Provide the (x, y) coordinate of the cell's center where the given text is located.  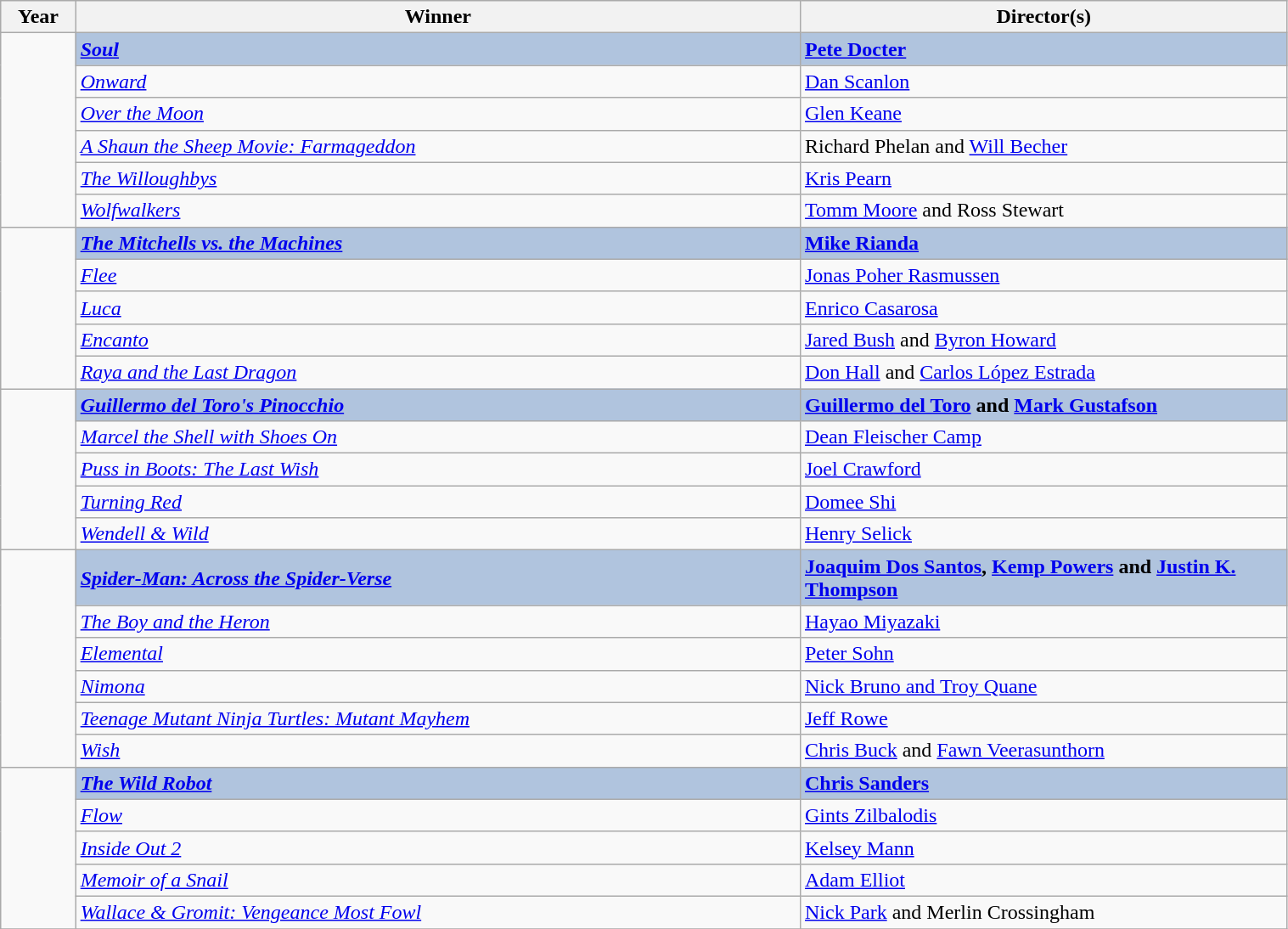
Guillermo del Toro and Mark Gustafson (1043, 405)
The Willoughbys (438, 178)
Flee (438, 275)
Nimona (438, 686)
Kelsey Mann (1043, 847)
Jared Bush and Byron Howard (1043, 340)
Chris Sanders (1043, 783)
Domee Shi (1043, 502)
Pete Docter (1043, 49)
Year (38, 17)
Gints Zilbalodis (1043, 815)
Memoir of a Snail (438, 880)
Glen Keane (1043, 114)
Nick Bruno and Troy Quane (1043, 686)
Winner (438, 17)
Henry Selick (1043, 534)
Mike Rianda (1043, 243)
Teenage Mutant Ninja Turtles: Mutant Mayhem (438, 718)
Inside Out 2 (438, 847)
The Boy and the Heron (438, 622)
A Shaun the Sheep Movie: Farmageddon (438, 146)
Jeff Rowe (1043, 718)
Spider-Man: Across the Spider-Verse (438, 577)
Adam Elliot (1043, 880)
The Mitchells vs. the Machines (438, 243)
Encanto (438, 340)
Turning Red (438, 502)
Wish (438, 751)
Joel Crawford (1043, 470)
Peter Sohn (1043, 654)
Richard Phelan and Will Becher (1043, 146)
Dan Scanlon (1043, 82)
The Wild Robot (438, 783)
Puss in Boots: The Last Wish (438, 470)
Don Hall and Carlos López Estrada (1043, 372)
Jonas Poher Rasmussen (1043, 275)
Hayao Miyazaki (1043, 622)
Kris Pearn (1043, 178)
Raya and the Last Dragon (438, 372)
Guillermo del Toro's Pinocchio (438, 405)
Marcel the Shell with Shoes On (438, 437)
Elemental (438, 654)
Over the Moon (438, 114)
Dean Fleischer Camp (1043, 437)
Tomm Moore and Ross Stewart (1043, 211)
Nick Park and Merlin Crossingham (1043, 912)
Flow (438, 815)
Onward (438, 82)
Enrico Casarosa (1043, 307)
Soul (438, 49)
Director(s) (1043, 17)
Wallace & Gromit: Vengeance Most Fowl (438, 912)
Joaquim Dos Santos, Kemp Powers and Justin K. Thompson (1043, 577)
Luca (438, 307)
Wendell & Wild (438, 534)
Chris Buck and Fawn Veerasunthorn (1043, 751)
Wolfwalkers (438, 211)
